From the cell containing the given text, extract its center point as [X, Y] coordinate. 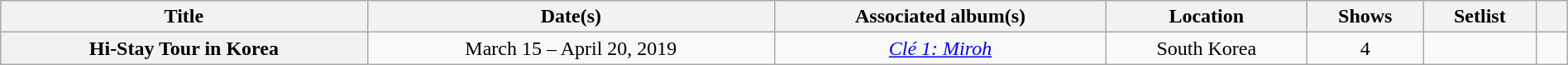
Shows [1365, 17]
Setlist [1480, 17]
4 [1365, 48]
March 15 – April 20, 2019 [571, 48]
South Korea [1206, 48]
Hi-Stay Tour in Korea [184, 48]
Clé 1: Miroh [941, 48]
Date(s) [571, 17]
Title [184, 17]
Location [1206, 17]
Associated album(s) [941, 17]
